Extract the [x, y] coordinate from the center of the cell holding the provided text.  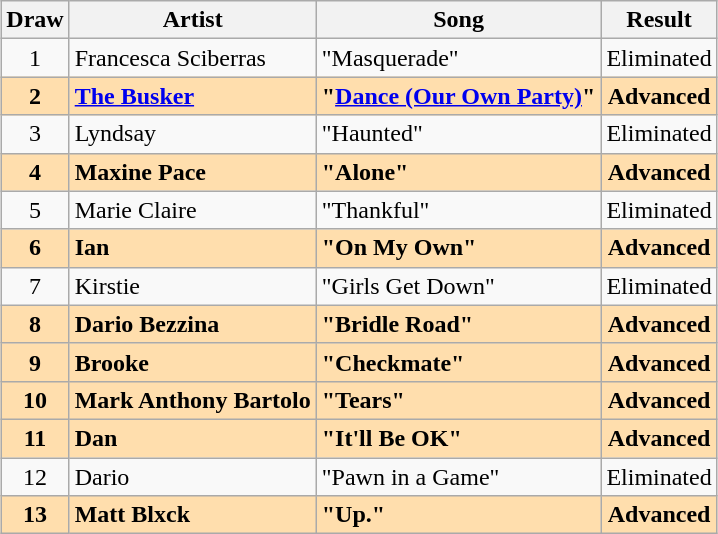
"Bridle Road" [458, 324]
8 [35, 324]
The Busker [192, 96]
Francesca Sciberras [192, 58]
Mark Anthony Bartolo [192, 400]
"Checkmate" [458, 362]
Lyndsay [192, 134]
11 [35, 438]
Ian [192, 248]
"Tears" [458, 400]
Brooke [192, 362]
Song [458, 20]
"Up." [458, 515]
13 [35, 515]
"Alone" [458, 172]
3 [35, 134]
12 [35, 477]
Marie Claire [192, 210]
Matt Blxck [192, 515]
"On My Own" [458, 248]
7 [35, 286]
Result [659, 20]
1 [35, 58]
Kirstie [192, 286]
Dario [192, 477]
4 [35, 172]
5 [35, 210]
"Haunted" [458, 134]
"Pawn in a Game" [458, 477]
Artist [192, 20]
"It'll Be OK" [458, 438]
"Girls Get Down" [458, 286]
Dan [192, 438]
2 [35, 96]
Dario Bezzina [192, 324]
"Masquerade" [458, 58]
6 [35, 248]
Draw [35, 20]
9 [35, 362]
Maxine Pace [192, 172]
"Dance (Our Own Party)" [458, 96]
10 [35, 400]
"Thankful" [458, 210]
